Return the [x, y] coordinate for the center point of the cell that contains the specified text.  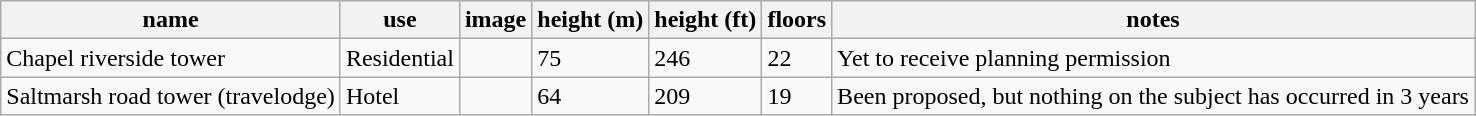
use [400, 20]
Yet to receive planning permission [1154, 58]
notes [1154, 20]
Been proposed, but nothing on the subject has occurred in 3 years [1154, 96]
floors [797, 20]
246 [706, 58]
height (ft) [706, 20]
209 [706, 96]
height (m) [590, 20]
22 [797, 58]
75 [590, 58]
Chapel riverside tower [171, 58]
Hotel [400, 96]
64 [590, 96]
name [171, 20]
Saltmarsh road tower (travelodge) [171, 96]
Residential [400, 58]
image [495, 20]
19 [797, 96]
